Identify which cell holds the provided text, then report its [x, y] central coordinate. 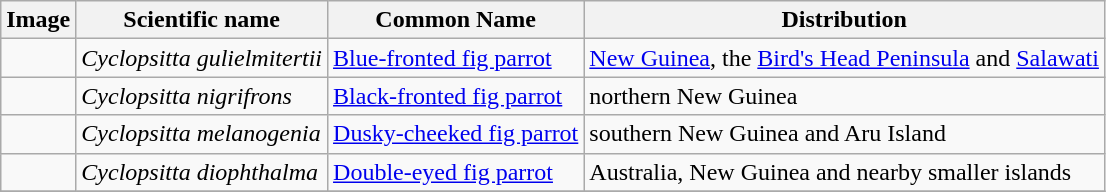
New Guinea, the Bird's Head Peninsula and Salawati [844, 58]
Scientific name [202, 20]
Black-fronted fig parrot [456, 96]
southern New Guinea and Aru Island [844, 134]
Cyclopsitta nigrifrons [202, 96]
Dusky-cheeked fig parrot [456, 134]
Cyclopsitta gulielmitertii [202, 58]
Australia, New Guinea and nearby smaller islands [844, 172]
Double-eyed fig parrot [456, 172]
Blue-fronted fig parrot [456, 58]
Image [38, 20]
Cyclopsitta diophthalma [202, 172]
Common Name [456, 20]
Distribution [844, 20]
Cyclopsitta melanogenia [202, 134]
northern New Guinea [844, 96]
